Detect which cell encompasses the target text, then output its (x, y) center coordinate. 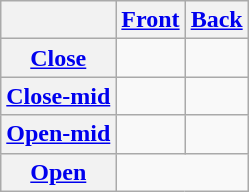
Open-mid (58, 134)
Back (216, 20)
Open (58, 172)
Close (58, 58)
Close-mid (58, 96)
Front (150, 20)
